Identify which cell holds the provided text, then report its (X, Y) central coordinate. 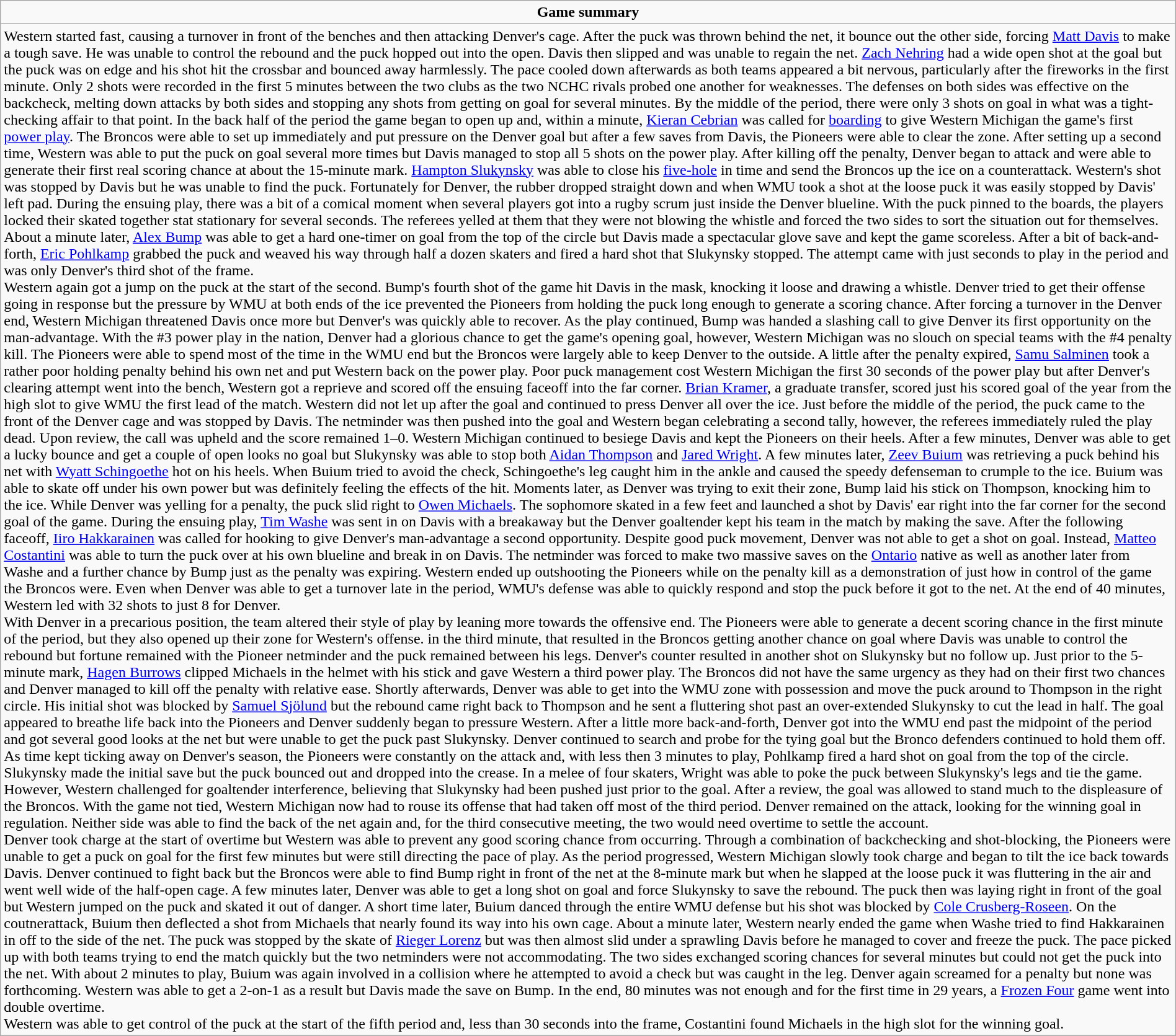
Game summary (588, 12)
